Find where the given text appears and provide that cell's center as (X, Y) coordinate. 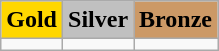
Gold (32, 20)
Bronze (176, 20)
Silver (98, 20)
